Capture the cell that displays the provided text and extract its [x, y] central coordinate. 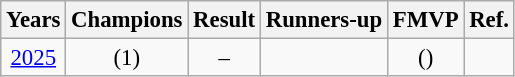
() [425, 58]
Result [224, 20]
Champions [127, 20]
FMVP [425, 20]
Years [34, 20]
Ref. [489, 20]
Runners-up [324, 20]
(1) [127, 58]
– [224, 58]
2025 [34, 58]
